Capture the cell that displays the provided text and extract its [X, Y] central coordinate. 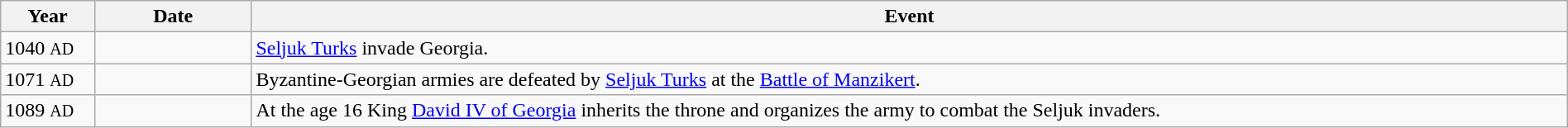
Date [172, 17]
At the age 16 King David IV of Georgia inherits the throne and organizes the army to combat the Seljuk invaders. [910, 111]
1040 AD [48, 48]
Byzantine-Georgian armies are defeated by Seljuk Turks at the Battle of Manzikert. [910, 79]
1071 AD [48, 79]
Event [910, 17]
Year [48, 17]
Seljuk Turks invade Georgia. [910, 48]
1089 AD [48, 111]
